Output the (x, y) coordinate of the center of the cell containing the given text.  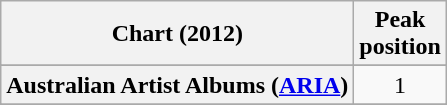
Peakposition (400, 34)
Chart (2012) (178, 34)
Australian Artist Albums (ARIA) (178, 85)
1 (400, 85)
